Identify which cell holds the provided text, then report its [X, Y] central coordinate. 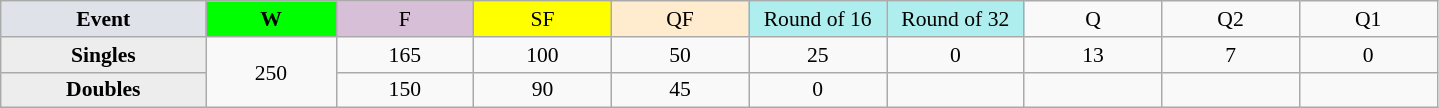
7 [1231, 55]
Round of 16 [818, 19]
100 [543, 55]
13 [1093, 55]
Event [104, 19]
90 [543, 90]
W [271, 19]
Q1 [1368, 19]
SF [543, 19]
150 [405, 90]
25 [818, 55]
QF [680, 19]
165 [405, 55]
45 [680, 90]
F [405, 19]
Round of 32 [955, 19]
250 [271, 72]
Q [1093, 19]
Q2 [1231, 19]
Doubles [104, 90]
Singles [104, 55]
50 [680, 55]
